Return the [X, Y] coordinate for the center point of the cell that contains the specified text.  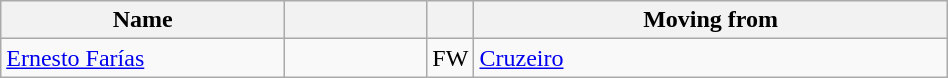
Ernesto Farías [143, 58]
Cruzeiro [710, 58]
Name [143, 20]
FW [450, 58]
Moving from [710, 20]
